Provide the [X, Y] coordinate of the cell's center where the given text is located.  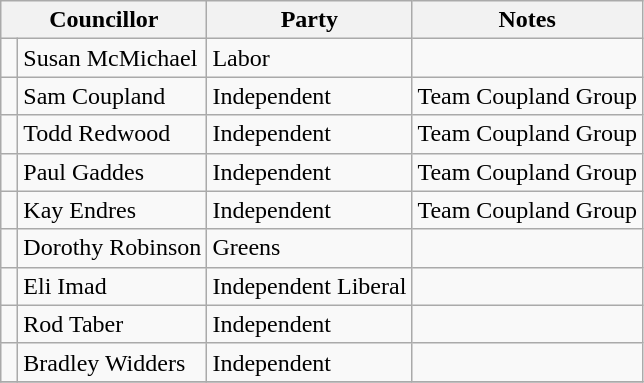
Independent Liberal [310, 286]
Bradley Widders [112, 362]
Susan McMichael [112, 58]
Notes [528, 20]
Labor [310, 58]
Eli Imad [112, 286]
Dorothy Robinson [112, 248]
Kay Endres [112, 210]
Paul Gaddes [112, 172]
Councillor [104, 20]
Greens [310, 248]
Todd Redwood [112, 134]
Party [310, 20]
Sam Coupland [112, 96]
Rod Taber [112, 324]
